Provide the (X, Y) coordinate of the cell's center where the given text is located.  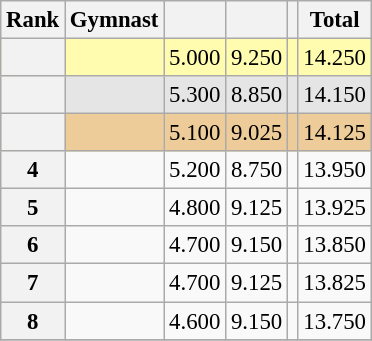
13.850 (334, 245)
8 (33, 321)
14.150 (334, 95)
8.850 (257, 95)
5.200 (195, 170)
13.950 (334, 170)
9.250 (257, 58)
13.750 (334, 321)
Total (334, 20)
7 (33, 283)
5.100 (195, 133)
4.800 (195, 208)
8.750 (257, 170)
14.250 (334, 58)
13.925 (334, 208)
9.025 (257, 133)
13.825 (334, 283)
5 (33, 208)
4.600 (195, 321)
Rank (33, 20)
Gymnast (114, 20)
5.000 (195, 58)
4 (33, 170)
5.300 (195, 95)
6 (33, 245)
14.125 (334, 133)
